Return [X, Y] of the center of cell containing provided text 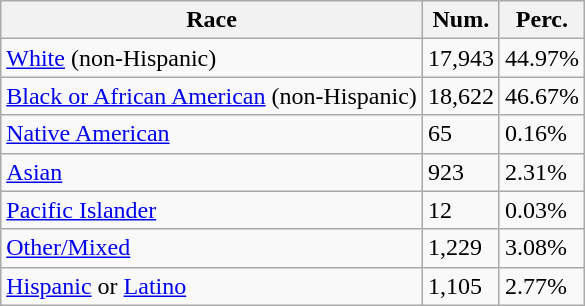
Other/Mixed [212, 248]
1,105 [460, 286]
65 [460, 134]
12 [460, 210]
17,943 [460, 58]
Num. [460, 20]
923 [460, 172]
Race [212, 20]
Pacific Islander [212, 210]
0.03% [542, 210]
Perc. [542, 20]
2.31% [542, 172]
White (non-Hispanic) [212, 58]
18,622 [460, 96]
3.08% [542, 248]
44.97% [542, 58]
1,229 [460, 248]
Hispanic or Latino [212, 286]
Black or African American (non-Hispanic) [212, 96]
46.67% [542, 96]
Asian [212, 172]
2.77% [542, 286]
Native American [212, 134]
0.16% [542, 134]
